Capture the cell that displays the provided text and extract its [x, y] central coordinate. 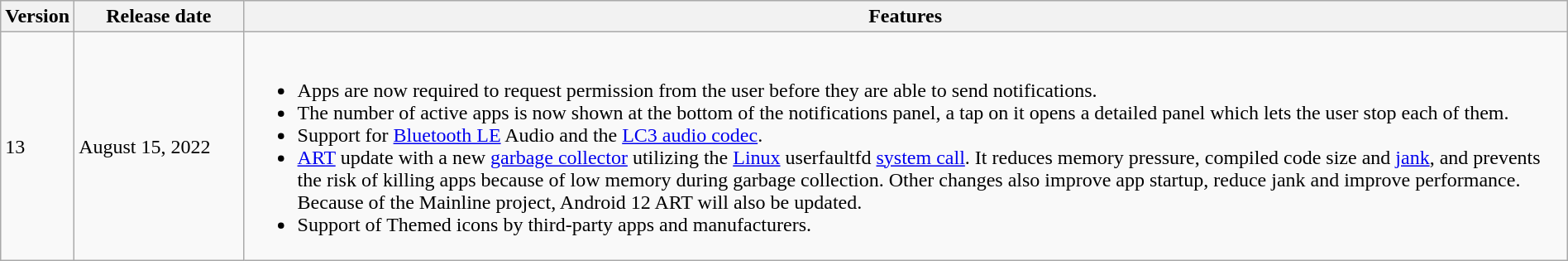
Release date [159, 17]
Features [905, 17]
August 15, 2022 [159, 146]
Version [38, 17]
13 [38, 146]
